Search for the cell housing the specified text and yield its [X, Y] center coordinate. 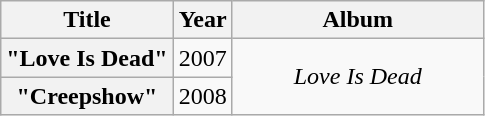
"Creepshow" [87, 96]
"Love Is Dead" [87, 58]
2008 [202, 96]
2007 [202, 58]
Album [358, 20]
Love Is Dead [358, 77]
Title [87, 20]
Year [202, 20]
